Pinpoint the cell where the given text exists, returning its (X, Y) midpoint coordinate. 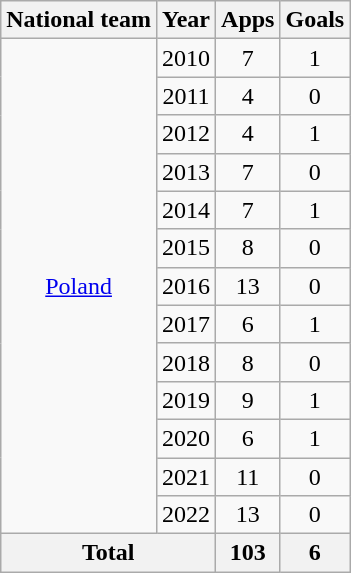
2016 (186, 286)
National team (79, 20)
Total (108, 553)
11 (248, 477)
2011 (186, 96)
2017 (186, 324)
2010 (186, 58)
2022 (186, 515)
2012 (186, 134)
2020 (186, 438)
2019 (186, 400)
Year (186, 20)
Apps (248, 20)
103 (248, 553)
2013 (186, 172)
Goals (315, 20)
2018 (186, 362)
Poland (79, 286)
9 (248, 400)
2014 (186, 210)
2015 (186, 248)
2021 (186, 477)
